Search for the cell housing the specified text and yield its (X, Y) center coordinate. 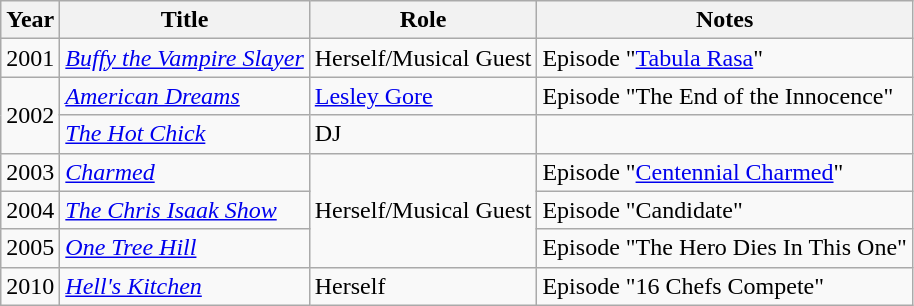
Episode "The End of the Innocence" (724, 96)
Herself (423, 286)
Buffy the Vampire Slayer (184, 58)
Year (30, 20)
Role (423, 20)
2001 (30, 58)
Episode "The Hero Dies In This One" (724, 248)
American Dreams (184, 96)
DJ (423, 134)
2002 (30, 115)
2010 (30, 286)
Charmed (184, 172)
Episode "Candidate" (724, 210)
Episode "Tabula Rasa" (724, 58)
The Chris Isaak Show (184, 210)
One Tree Hill (184, 248)
Episode "Centennial Charmed" (724, 172)
2005 (30, 248)
Notes (724, 20)
Lesley Gore (423, 96)
2003 (30, 172)
The Hot Chick (184, 134)
2004 (30, 210)
Title (184, 20)
Hell's Kitchen (184, 286)
Episode "16 Chefs Compete" (724, 286)
